Locate the cell with the specified text and output its (x, y) center coordinate. 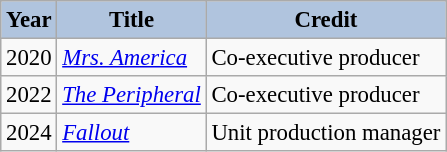
2022 (29, 95)
Title (132, 20)
Credit (326, 20)
2020 (29, 58)
Unit production manager (326, 133)
Fallout (132, 133)
Mrs. America (132, 58)
Year (29, 20)
2024 (29, 133)
The Peripheral (132, 95)
